Locate the cell with the specified text and output its [x, y] center coordinate. 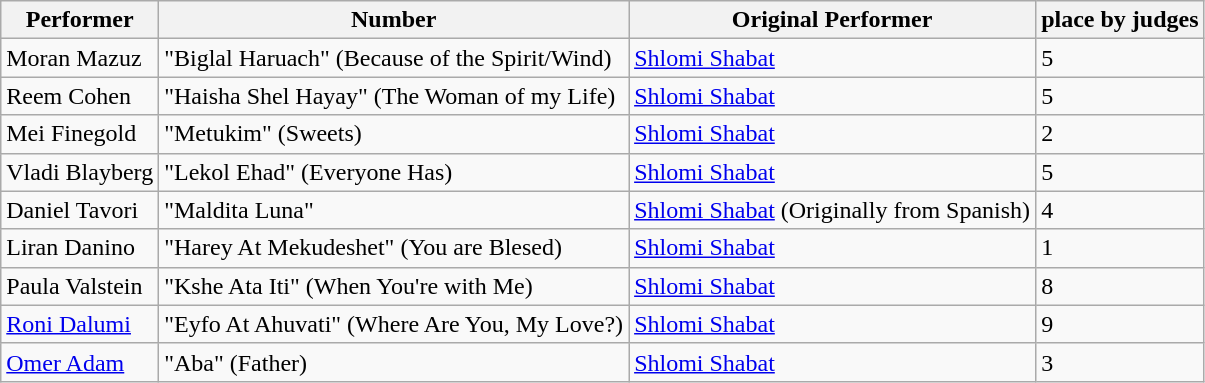
"Harey At Mekudeshet" (You are Blesed) [394, 248]
Roni Dalumi [80, 324]
Daniel Tavori [80, 210]
Shlomi Shabat (Originally from Spanish) [832, 210]
place by judges [1120, 20]
8 [1120, 286]
Paula Valstein [80, 286]
Performer [80, 20]
3 [1120, 362]
1 [1120, 248]
"Haisha Shel Hayay" (The Woman of my Life) [394, 96]
Moran Mazuz [80, 58]
9 [1120, 324]
"Biglal Haruach" (Because of the Spirit/Wind) [394, 58]
"Maldita Luna" [394, 210]
Mei Finegold [80, 134]
"Aba" (Father) [394, 362]
4 [1120, 210]
"Metukim" (Sweets) [394, 134]
Number [394, 20]
Liran Danino [80, 248]
2 [1120, 134]
"Kshe Ata Iti" (When You're with Me) [394, 286]
Reem Cohen [80, 96]
"Lekol Ehad" (Everyone Has) [394, 172]
Original Performer [832, 20]
Omer Adam [80, 362]
"Eyfo At Ahuvati" (Where Are You, My Love?) [394, 324]
Vladi Blayberg [80, 172]
